Capture the cell that displays the provided text and extract its (x, y) central coordinate. 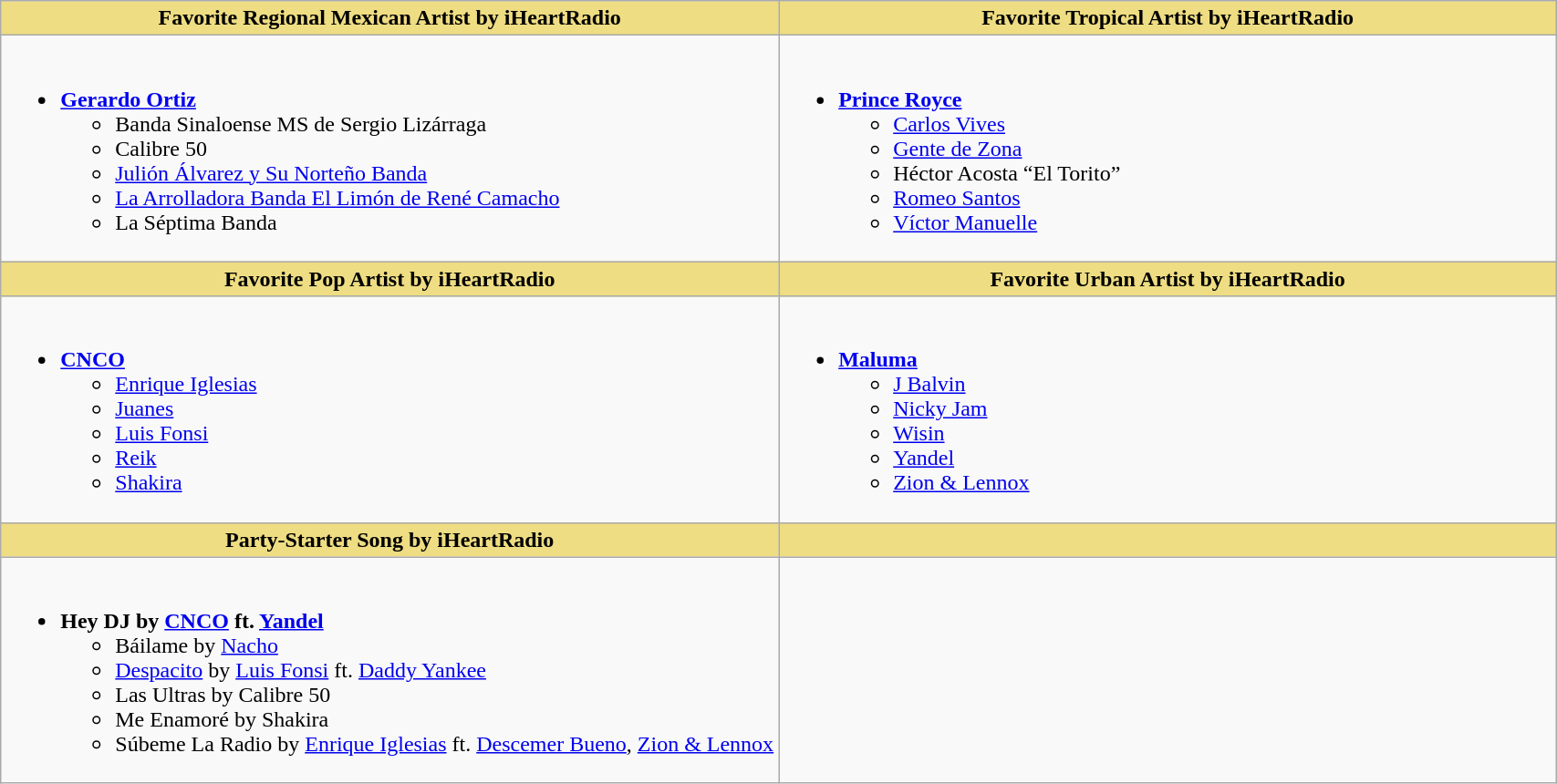
Party-Starter Song by iHeartRadio (390, 540)
Favorite Tropical Artist by iHeartRadio (1168, 18)
Favorite Urban Artist by iHeartRadio (1168, 279)
Favorite Regional Mexican Artist by iHeartRadio (390, 18)
CNCOEnrique IglesiasJuanesLuis FonsiReikShakira (390, 409)
Prince RoyceCarlos VivesGente de ZonaHéctor Acosta “El Torito”Romeo SantosVíctor Manuelle (1168, 149)
MalumaJ BalvinNicky JamWisinYandelZion & Lennox (1168, 409)
Favorite Pop Artist by iHeartRadio (390, 279)
